Capture the cell that displays the provided text and extract its [x, y] central coordinate. 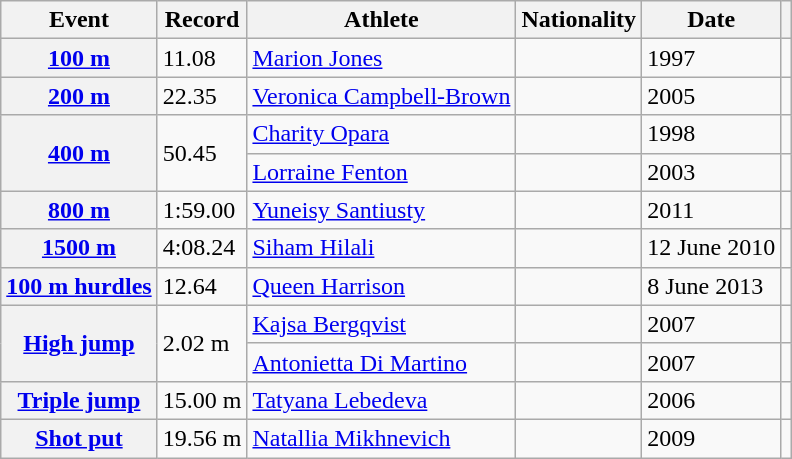
Yuneisy Santiusty [382, 210]
12 June 2010 [712, 248]
Triple jump [79, 400]
50.45 [202, 153]
8 June 2013 [712, 286]
22.35 [202, 96]
Nationality [579, 20]
Tatyana Lebedeva [382, 400]
1:59.00 [202, 210]
Charity Opara [382, 134]
11.08 [202, 58]
800 m [79, 210]
Shot put [79, 438]
High jump [79, 343]
200 m [79, 96]
19.56 m [202, 438]
100 m [79, 58]
12.64 [202, 286]
2006 [712, 400]
15.00 m [202, 400]
1998 [712, 134]
Lorraine Fenton [382, 172]
2.02 m [202, 343]
Siham Hilali [382, 248]
Natallia Mikhnevich [382, 438]
Date [712, 20]
2011 [712, 210]
Antonietta Di Martino [382, 362]
100 m hurdles [79, 286]
1500 m [79, 248]
Record [202, 20]
2005 [712, 96]
2009 [712, 438]
400 m [79, 153]
Queen Harrison [382, 286]
Event [79, 20]
4:08.24 [202, 248]
Veronica Campbell-Brown [382, 96]
Kajsa Bergqvist [382, 324]
2003 [712, 172]
1997 [712, 58]
Athlete [382, 20]
Marion Jones [382, 58]
